Scan for the cell matching the given text and deliver its [X, Y] coordinate at center. 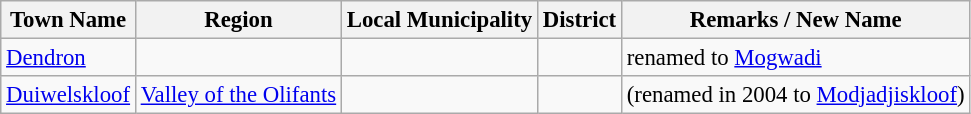
Remarks / New Name [795, 20]
renamed to Mogwadi [795, 58]
Local Municipality [439, 20]
Dendron [68, 58]
Region [238, 20]
Valley of the Olifants [238, 95]
Town Name [68, 20]
District [579, 20]
Duiwelskloof [68, 95]
(renamed in 2004 to Modjadjiskloof) [795, 95]
